Identify which cell holds the provided text, then report its (X, Y) central coordinate. 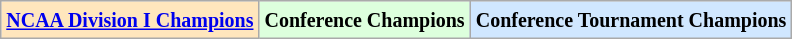
Conference Champions (364, 20)
Conference Tournament Champions (631, 20)
NCAA Division I Champions (130, 20)
